Extract the (X, Y) coordinate from the center of the cell holding the provided text.  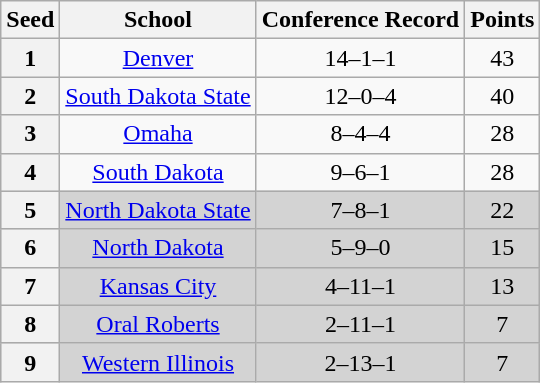
3 (30, 134)
Western Illinois (158, 362)
22 (502, 210)
North Dakota (158, 248)
8–4–4 (360, 134)
5–9–0 (360, 248)
6 (30, 248)
4–11–1 (360, 286)
7–8–1 (360, 210)
4 (30, 172)
43 (502, 58)
9 (30, 362)
Omaha (158, 134)
8 (30, 324)
40 (502, 96)
9–6–1 (360, 172)
Denver (158, 58)
5 (30, 210)
12–0–4 (360, 96)
15 (502, 248)
13 (502, 286)
Conference Record (360, 20)
Seed (30, 20)
2–11–1 (360, 324)
14–1–1 (360, 58)
Points (502, 20)
2–13–1 (360, 362)
1 (30, 58)
Kansas City (158, 286)
Oral Roberts (158, 324)
South Dakota State (158, 96)
2 (30, 96)
School (158, 20)
South Dakota (158, 172)
North Dakota State (158, 210)
